Provide the (x, y) coordinate of the cell's center where the given text is located.  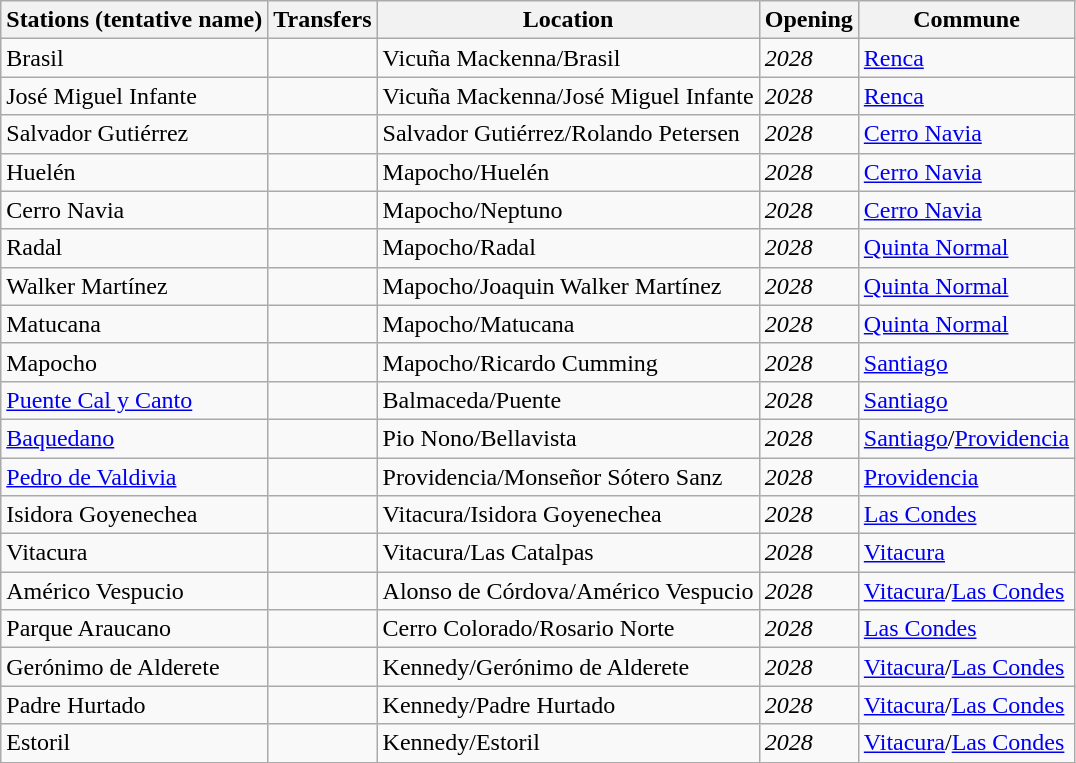
Mapocho/Huelén (568, 172)
Américo Vespucio (134, 591)
Vitacura/Isidora Goyenechea (568, 515)
Walker Martínez (134, 286)
José Miguel Infante (134, 96)
Transfers (322, 20)
Kennedy/Estoril (568, 743)
Padre Hurtado (134, 705)
Salvador Gutiérrez/Rolando Petersen (568, 134)
Baquedano (134, 438)
Vitacura/Las Catalpas (568, 553)
Mapocho/Radal (568, 248)
Santiago/Providencia (966, 438)
Matucana (134, 324)
Location (568, 20)
Gerónimo de Alderete (134, 667)
Alonso de Córdova/Américo Vespucio (568, 591)
Providencia/Monseñor Sótero Sanz (568, 477)
Commune (966, 20)
Vicuña Mackenna/José Miguel Infante (568, 96)
Mapocho/Neptuno (568, 210)
Huelén (134, 172)
Vicuña Mackenna/Brasil (568, 58)
Stations (tentative name) (134, 20)
Pio Nono/Bellavista (568, 438)
Estoril (134, 743)
Parque Araucano (134, 629)
Mapocho (134, 362)
Pedro de Valdivia (134, 477)
Brasil (134, 58)
Mapocho/Joaquin Walker Martínez (568, 286)
Cerro Colorado/Rosario Norte (568, 629)
Mapocho/Matucana (568, 324)
Salvador Gutiérrez (134, 134)
Opening (808, 20)
Kennedy/Gerónimo de Alderete (568, 667)
Providencia (966, 477)
Mapocho/Ricardo Cumming (568, 362)
Kennedy/Padre Hurtado (568, 705)
Radal (134, 248)
Balmaceda/Puente (568, 400)
Isidora Goyenechea (134, 515)
Puente Cal y Canto (134, 400)
